Search for the cell housing the specified text and yield its [x, y] center coordinate. 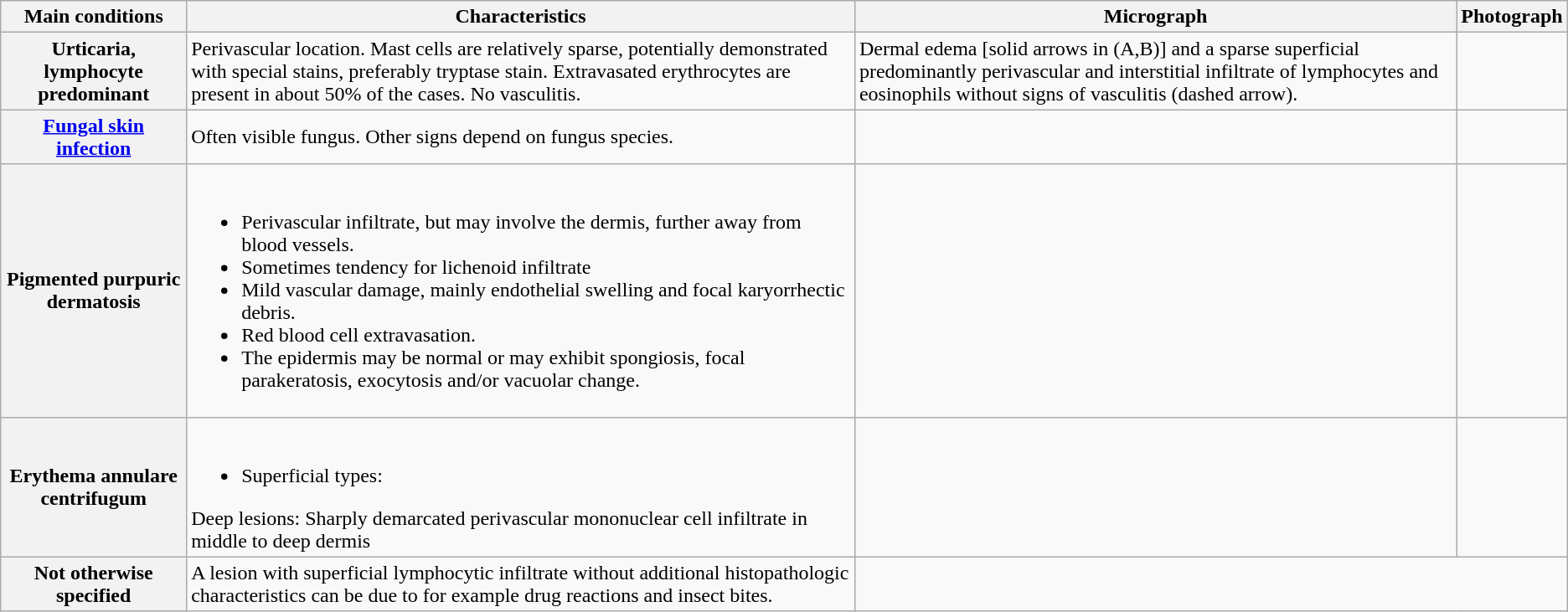
Micrograph [1155, 17]
Superficial types:Deep lesions: Sharply demarcated perivascular mononuclear cell infiltrate in middle to deep dermis [521, 487]
Urticaria, lymphocyte predominant [94, 71]
Characteristics [521, 17]
Erythema annulare centrifugum [94, 487]
Not otherwise specified [94, 584]
Photograph [1512, 17]
Pigmented purpuric dermatosis [94, 291]
Fungal skin infection [94, 137]
Main conditions [94, 17]
Often visible fungus. Other signs depend on fungus species. [521, 137]
